For the text-containing cell, return its midpoint in (x, y) coordinate format. 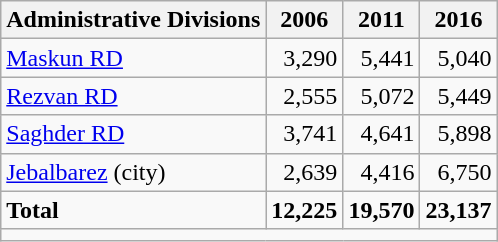
19,570 (382, 210)
Maskun RD (134, 58)
3,290 (304, 58)
Jebalbarez (city) (134, 172)
6,750 (458, 172)
2011 (382, 20)
5,449 (458, 96)
2,639 (304, 172)
5,898 (458, 134)
2006 (304, 20)
5,441 (382, 58)
4,416 (382, 172)
2016 (458, 20)
Administrative Divisions (134, 20)
Total (134, 210)
23,137 (458, 210)
4,641 (382, 134)
5,072 (382, 96)
Rezvan RD (134, 96)
2,555 (304, 96)
3,741 (304, 134)
12,225 (304, 210)
5,040 (458, 58)
Saghder RD (134, 134)
